From the cell containing the given text, extract its center point as [X, Y] coordinate. 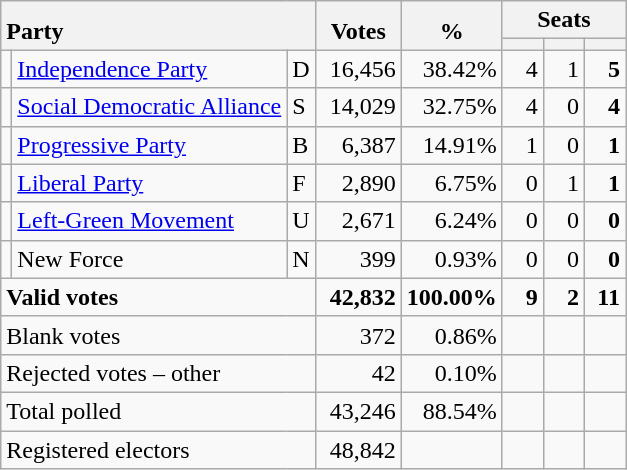
11 [604, 297]
2 [564, 297]
372 [358, 335]
32.75% [452, 107]
N [301, 259]
88.54% [452, 411]
9 [522, 297]
Registered electors [158, 449]
Liberal Party [150, 183]
New Force [150, 259]
0.10% [452, 373]
6,387 [358, 145]
5 [604, 69]
Seats [564, 20]
Blank votes [158, 335]
100.00% [452, 297]
48,842 [358, 449]
6.75% [452, 183]
% [452, 26]
6.24% [452, 221]
399 [358, 259]
F [301, 183]
Valid votes [158, 297]
Social Democratic Alliance [150, 107]
14,029 [358, 107]
42,832 [358, 297]
Progressive Party [150, 145]
43,246 [358, 411]
14.91% [452, 145]
D [301, 69]
Left-Green Movement [150, 221]
38.42% [452, 69]
42 [358, 373]
2,671 [358, 221]
0.86% [452, 335]
U [301, 221]
0.93% [452, 259]
Total polled [158, 411]
2,890 [358, 183]
Party [158, 26]
Rejected votes – other [158, 373]
S [301, 107]
16,456 [358, 69]
B [301, 145]
Independence Party [150, 69]
Votes [358, 26]
